Extract the (X, Y) coordinate from the center of the cell holding the provided text.  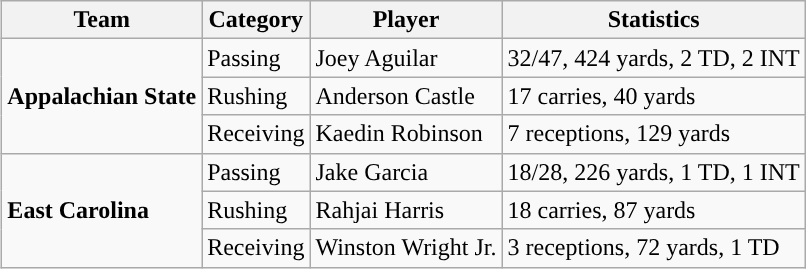
Statistics (654, 20)
17 carries, 40 yards (654, 96)
Category (256, 20)
Appalachian State (102, 96)
Player (406, 20)
7 receptions, 129 yards (654, 134)
Anderson Castle (406, 96)
Winston Wright Jr. (406, 248)
18 carries, 87 yards (654, 210)
Rahjai Harris (406, 210)
Kaedin Robinson (406, 134)
Jake Garcia (406, 172)
Team (102, 20)
32/47, 424 yards, 2 TD, 2 INT (654, 58)
18/28, 226 yards, 1 TD, 1 INT (654, 172)
Joey Aguilar (406, 58)
East Carolina (102, 210)
3 receptions, 72 yards, 1 TD (654, 248)
